Locate the cell with the specified text and output its [x, y] center coordinate. 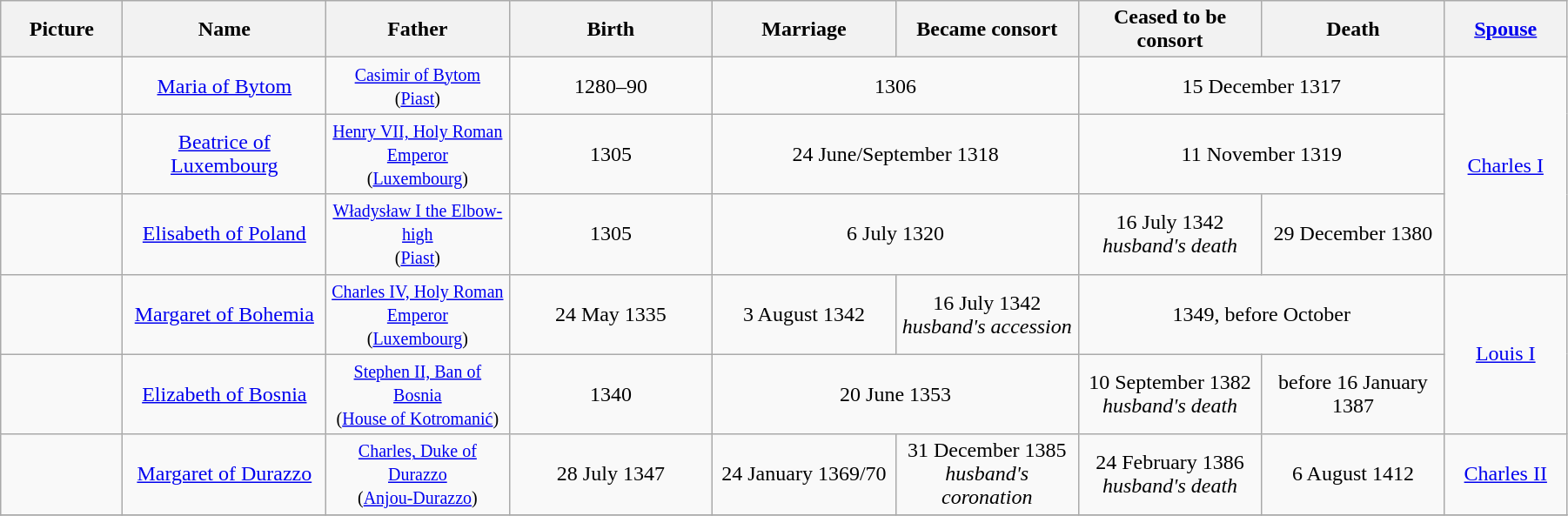
Picture [62, 30]
24 May 1335 [611, 314]
Louis I [1505, 354]
Charles IV, Holy Roman Emperor (Luxembourg) [418, 314]
Name [224, 30]
24 January 1369/70 [804, 474]
29 December 1380 [1353, 234]
Margaret of Bohemia [224, 314]
20 June 1353 [896, 394]
Elisabeth of Poland [224, 234]
24 February 1386husband's death [1169, 474]
Charles, Duke of Durazzo(Anjou-Durazzo) [418, 474]
1349, before October [1262, 314]
Henry VII, Holy Roman Emperor(Luxembourg) [418, 154]
Marriage [804, 30]
Charles I [1505, 165]
15 December 1317 [1262, 85]
31 December 1385husband's coronation [987, 474]
before 16 January 1387 [1353, 394]
Beatrice of Luxembourg [224, 154]
6 August 1412 [1353, 474]
28 July 1347 [611, 474]
Spouse [1505, 30]
11 November 1319 [1262, 154]
Death [1353, 30]
3 August 1342 [804, 314]
6 July 1320 [896, 234]
Charles II [1505, 474]
Maria of Bytom [224, 85]
Stephen II, Ban of Bosnia(House of Kotromanić) [418, 394]
1306 [896, 85]
Casimir of Bytom(Piast) [418, 85]
Father [418, 30]
16 July 1342husband's death [1169, 234]
Władysław I the Elbow-high(Piast) [418, 234]
1340 [611, 394]
Margaret of Durazzo [224, 474]
24 June/September 1318 [896, 154]
Ceased to be consort [1169, 30]
Birth [611, 30]
16 July 1342husband's accession [987, 314]
Became consort [987, 30]
Elizabeth of Bosnia [224, 394]
1280–90 [611, 85]
10 September 1382husband's death [1169, 394]
